Capture the cell that displays the provided text and extract its (X, Y) central coordinate. 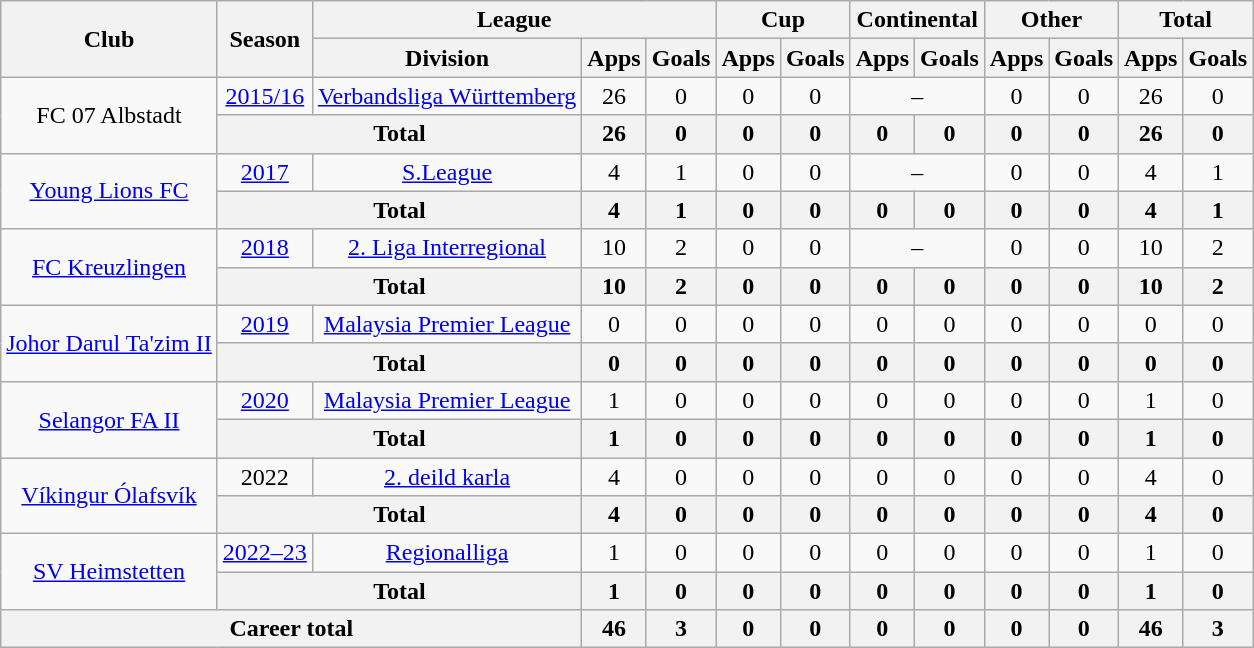
2019 (264, 324)
SV Heimstetten (110, 572)
Cup (783, 20)
Continental (917, 20)
Johor Darul Ta'zim II (110, 343)
2015/16 (264, 96)
S.League (446, 172)
2022 (264, 477)
Selangor FA II (110, 419)
2020 (264, 400)
2017 (264, 172)
League (514, 20)
Other (1051, 20)
Career total (292, 629)
2. Liga Interregional (446, 248)
Verbandsliga Württemberg (446, 96)
2. deild karla (446, 477)
FC Kreuzlingen (110, 267)
Regionalliga (446, 553)
2022–23 (264, 553)
FC 07 Albstadt (110, 115)
Víkingur Ólafsvík (110, 496)
Club (110, 39)
2018 (264, 248)
Young Lions FC (110, 191)
Division (446, 58)
Season (264, 39)
